Detect which cell encompasses the target text, then output its [X, Y] center coordinate. 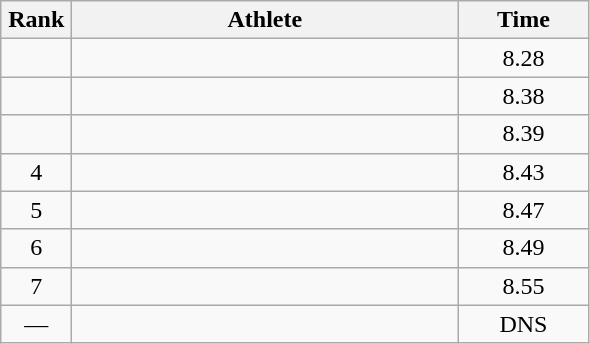
8.49 [524, 248]
5 [36, 210]
8.55 [524, 286]
6 [36, 248]
Rank [36, 20]
DNS [524, 324]
8.28 [524, 58]
8.38 [524, 96]
8.47 [524, 210]
Athlete [265, 20]
— [36, 324]
Time [524, 20]
4 [36, 172]
7 [36, 286]
8.39 [524, 134]
8.43 [524, 172]
